From the cell containing the given text, extract its center point as [x, y] coordinate. 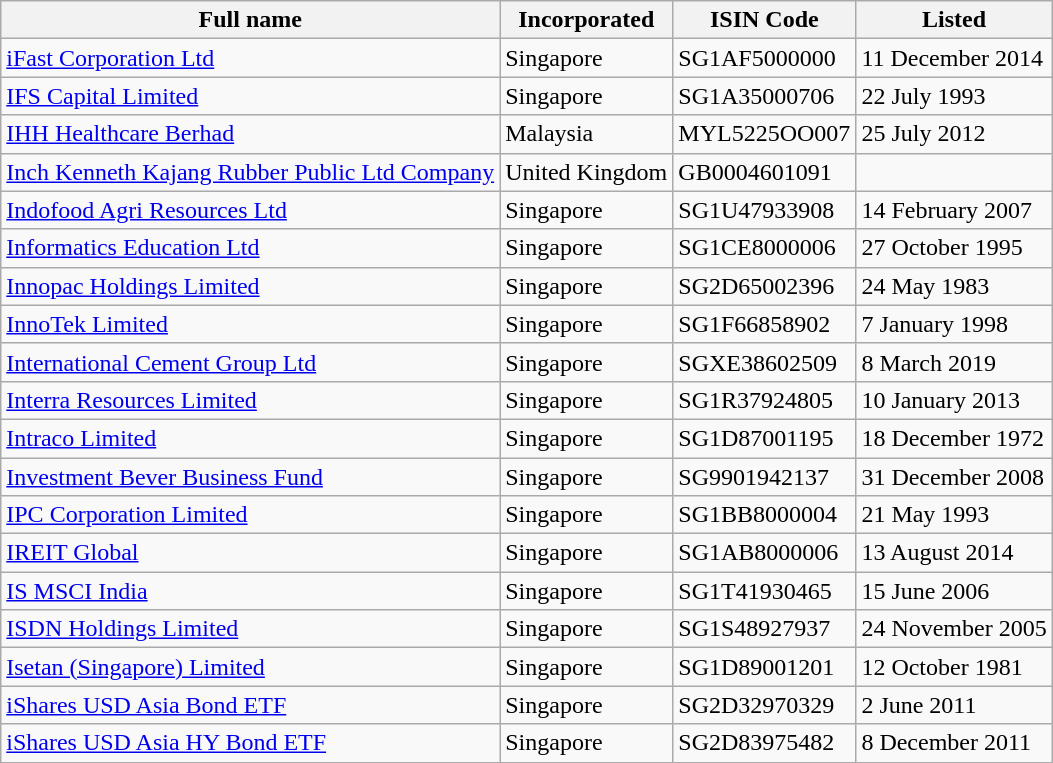
SG2D65002396 [764, 286]
2 June 2011 [954, 705]
Incorporated [586, 20]
31 December 2008 [954, 477]
Investment Bever Business Fund [250, 477]
Interra Resources Limited [250, 400]
iShares USD Asia Bond ETF [250, 705]
United Kingdom [586, 172]
IFS Capital Limited [250, 96]
IHH Healthcare Berhad [250, 134]
IREIT Global [250, 553]
Malaysia [586, 134]
7 January 1998 [954, 324]
ISDN Holdings Limited [250, 629]
InnoTek Limited [250, 324]
22 July 1993 [954, 96]
GB0004601091 [764, 172]
13 August 2014 [954, 553]
8 March 2019 [954, 362]
SG2D83975482 [764, 743]
SG1T41930465 [764, 591]
24 November 2005 [954, 629]
Informatics Education Ltd [250, 248]
ISIN Code [764, 20]
SG1S48927937 [764, 629]
SG1U47933908 [764, 210]
SG1BB8000004 [764, 515]
SG1AF5000000 [764, 58]
15 June 2006 [954, 591]
SG9901942137 [764, 477]
10 January 2013 [954, 400]
24 May 1983 [954, 286]
11 December 2014 [954, 58]
Intraco Limited [250, 438]
Listed [954, 20]
Innopac Holdings Limited [250, 286]
SGXE38602509 [764, 362]
iShares USD Asia HY Bond ETF [250, 743]
21 May 1993 [954, 515]
IPC Corporation Limited [250, 515]
IS MSCI India [250, 591]
SG1AB8000006 [764, 553]
SG2D32970329 [764, 705]
18 December 1972 [954, 438]
12 October 1981 [954, 667]
Isetan (Singapore) Limited [250, 667]
25 July 2012 [954, 134]
SG1F66858902 [764, 324]
Full name [250, 20]
SG1A35000706 [764, 96]
Inch Kenneth Kajang Rubber Public Ltd Company [250, 172]
SG1R37924805 [764, 400]
14 February 2007 [954, 210]
SG1CE8000006 [764, 248]
iFast Corporation Ltd [250, 58]
MYL5225OO007 [764, 134]
International Cement Group Ltd [250, 362]
SG1D87001195 [764, 438]
Indofood Agri Resources Ltd [250, 210]
8 December 2011 [954, 743]
SG1D89001201 [764, 667]
27 October 1995 [954, 248]
